Pinpoint the cell where the given text exists, returning its (X, Y) midpoint coordinate. 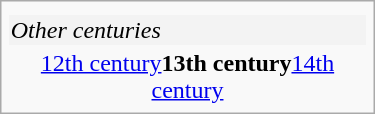
Other centuries (187, 30)
12th century13th century14th century (187, 76)
